Locate the cell with the specified text and output its (x, y) center coordinate. 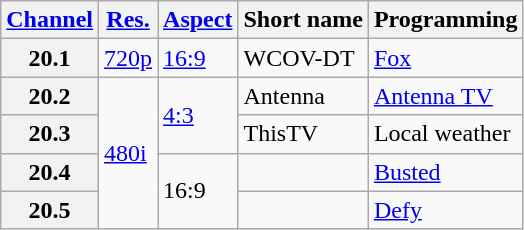
480i (128, 153)
Fox (446, 58)
Short name (303, 20)
WCOV-DT (303, 58)
20.3 (50, 134)
20.1 (50, 58)
Res. (128, 20)
Busted (446, 172)
Aspect (198, 20)
Programming (446, 20)
Local weather (446, 134)
20.5 (50, 210)
Defy (446, 210)
Antenna TV (446, 96)
ThisTV (303, 134)
Antenna (303, 96)
20.2 (50, 96)
Channel (50, 20)
4:3 (198, 115)
20.4 (50, 172)
720p (128, 58)
